For the text-containing cell, return its midpoint in (x, y) coordinate format. 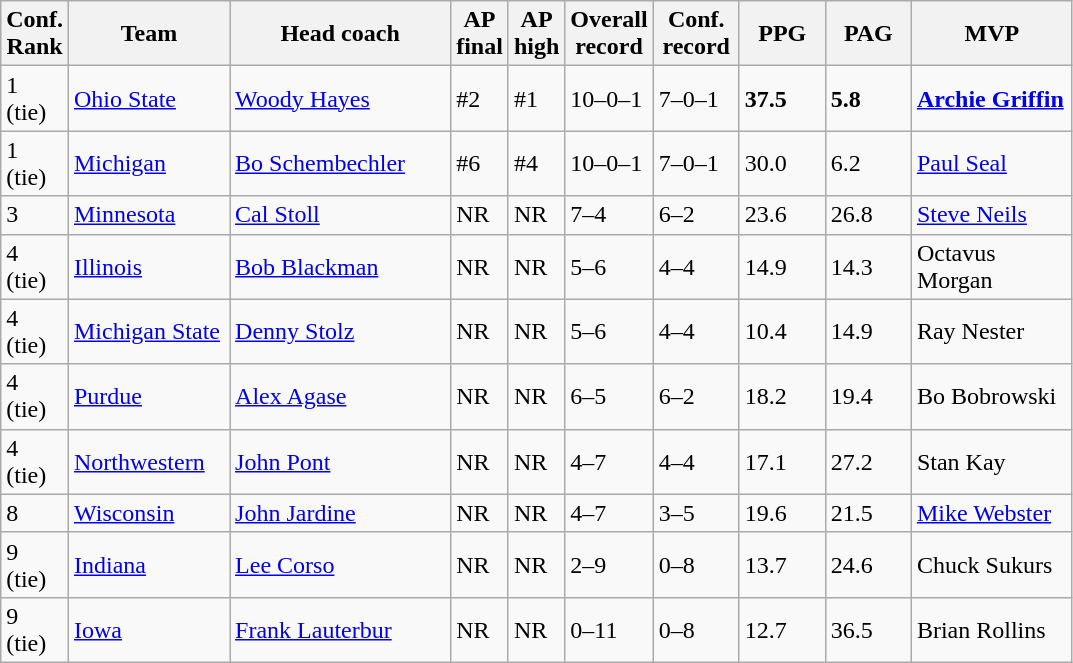
John Pont (340, 462)
Michigan State (148, 332)
Steve Neils (992, 215)
0–11 (609, 630)
Indiana (148, 564)
19.4 (868, 396)
Wisconsin (148, 513)
Michigan (148, 164)
17.1 (782, 462)
27.2 (868, 462)
5.8 (868, 98)
Ray Nester (992, 332)
Bo Bobrowski (992, 396)
Octavus Morgan (992, 266)
Stan Kay (992, 462)
Ohio State (148, 98)
26.8 (868, 215)
AP high (536, 34)
13.7 (782, 564)
Conf. record (696, 34)
10.4 (782, 332)
7–4 (609, 215)
AP final (480, 34)
2–9 (609, 564)
Purdue (148, 396)
Frank Lauterbur (340, 630)
PPG (782, 34)
Mike Webster (992, 513)
Head coach (340, 34)
Archie Griffin (992, 98)
Cal Stoll (340, 215)
Minnesota (148, 215)
John Jardine (340, 513)
Bob Blackman (340, 266)
3 (35, 215)
MVP (992, 34)
Woody Hayes (340, 98)
Lee Corso (340, 564)
PAG (868, 34)
19.6 (782, 513)
24.6 (868, 564)
#1 (536, 98)
Iowa (148, 630)
Team (148, 34)
Brian Rollins (992, 630)
18.2 (782, 396)
3–5 (696, 513)
#2 (480, 98)
Conf. Rank (35, 34)
30.0 (782, 164)
#4 (536, 164)
Overall record (609, 34)
6–5 (609, 396)
21.5 (868, 513)
23.6 (782, 215)
Bo Schembechler (340, 164)
#6 (480, 164)
6.2 (868, 164)
Northwestern (148, 462)
14.3 (868, 266)
Chuck Sukurs (992, 564)
Paul Seal (992, 164)
Illinois (148, 266)
Denny Stolz (340, 332)
12.7 (782, 630)
8 (35, 513)
37.5 (782, 98)
36.5 (868, 630)
Alex Agase (340, 396)
